Find where the given text appears and provide that cell's center as (x, y) coordinate. 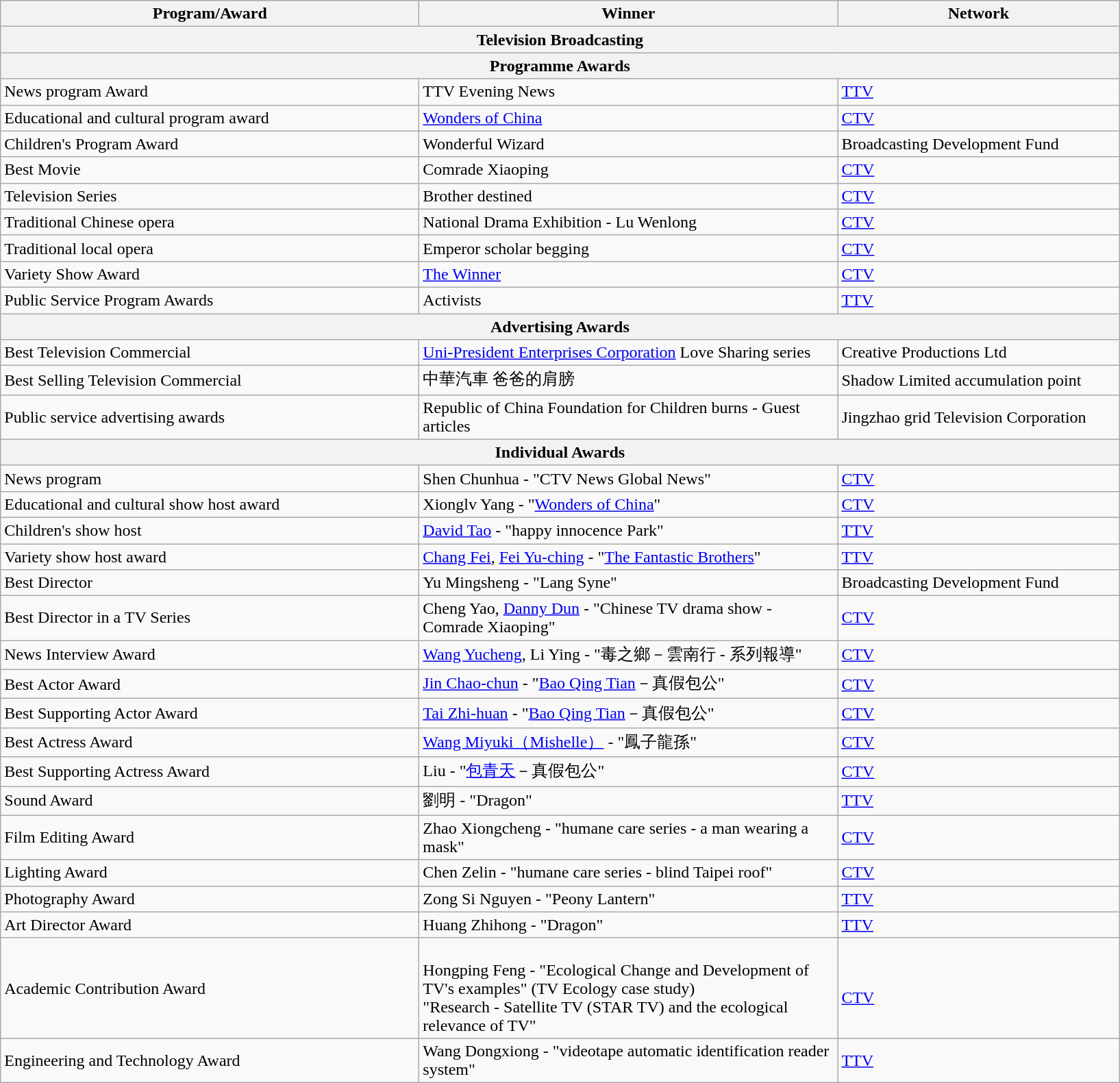
Children's Program Award (210, 144)
Chen Zelin - "humane care series - blind Taipei roof" (629, 873)
Best Director in a TV Series (210, 618)
Republic of China Foundation for Children burns - Guest articles (629, 416)
Best Movie (210, 170)
Lighting Award (210, 873)
Academic Contribution Award (210, 988)
Liu - "包青天－真假包公" (629, 771)
Best Supporting Actor Award (210, 714)
Tai Zhi-huan - "Bao Qing Tian－真假包公" (629, 714)
Photography Award (210, 899)
Yu Mingsheng - "Lang Syne" (629, 583)
Emperor scholar begging (629, 248)
Programme Awards (560, 66)
Wonders of China (629, 118)
Television Series (210, 196)
Best Actor Award (210, 684)
Wang Dongxiong - "videotape automatic identification reader system" (629, 1060)
TTV Evening News (629, 92)
Activists (629, 300)
Program/Award (210, 14)
Jingzhao grid Television Corporation (978, 416)
Comrade Xiaoping (629, 170)
Children's show host (210, 530)
Cheng Yao, Danny Dun - "Chinese TV drama show - Comrade Xiaoping" (629, 618)
Zhao Xiongcheng - "humane care series - a man wearing a mask" (629, 837)
Shadow Limited accumulation point (978, 381)
David Tao - "happy innocence Park" (629, 530)
Art Director Award (210, 925)
Film Editing Award (210, 837)
Chang Fei, Fei Yu-ching - "The Fantastic Brothers" (629, 557)
Individual Awards (560, 452)
The Winner (629, 274)
Public Service Program Awards (210, 300)
News Interview Award (210, 655)
Creative Productions Ltd (978, 353)
Television Broadcasting (560, 40)
Variety Show Award (210, 274)
劉明 - "Dragon" (629, 801)
Uni-President Enterprises Corporation Love Sharing series (629, 353)
Wang Yucheng, Li Ying - "毒之鄉－雲南行 - 系列報導" (629, 655)
Huang Zhihong - "Dragon" (629, 925)
News program Award (210, 92)
Brother destined (629, 196)
Jin Chao-chun - "Bao Qing Tian－真假包公" (629, 684)
National Drama Exhibition - Lu Wenlong (629, 222)
Best Selling Television Commercial (210, 381)
Traditional local opera (210, 248)
Zong Si Nguyen - "Peony Lantern" (629, 899)
中華汽車 爸爸的肩膀 (629, 381)
Wang Miyuki（Mishelle） - "鳳子龍孫" (629, 743)
Traditional Chinese opera (210, 222)
Best Director (210, 583)
Wonderful Wizard (629, 144)
Educational and cultural show host award (210, 504)
Best Television Commercial (210, 353)
Sound Award (210, 801)
Variety show host award (210, 557)
Public service advertising awards (210, 416)
Xionglv Yang - "Wonders of China" (629, 504)
Best Actress Award (210, 743)
News program (210, 478)
Network (978, 14)
Shen Chunhua - "CTV News Global News" (629, 478)
Winner (629, 14)
Educational and cultural program award (210, 118)
Engineering and Technology Award (210, 1060)
Advertising Awards (560, 327)
Best Supporting Actress Award (210, 771)
